Return the (x, y) coordinate for the center point of the cell that contains the specified text.  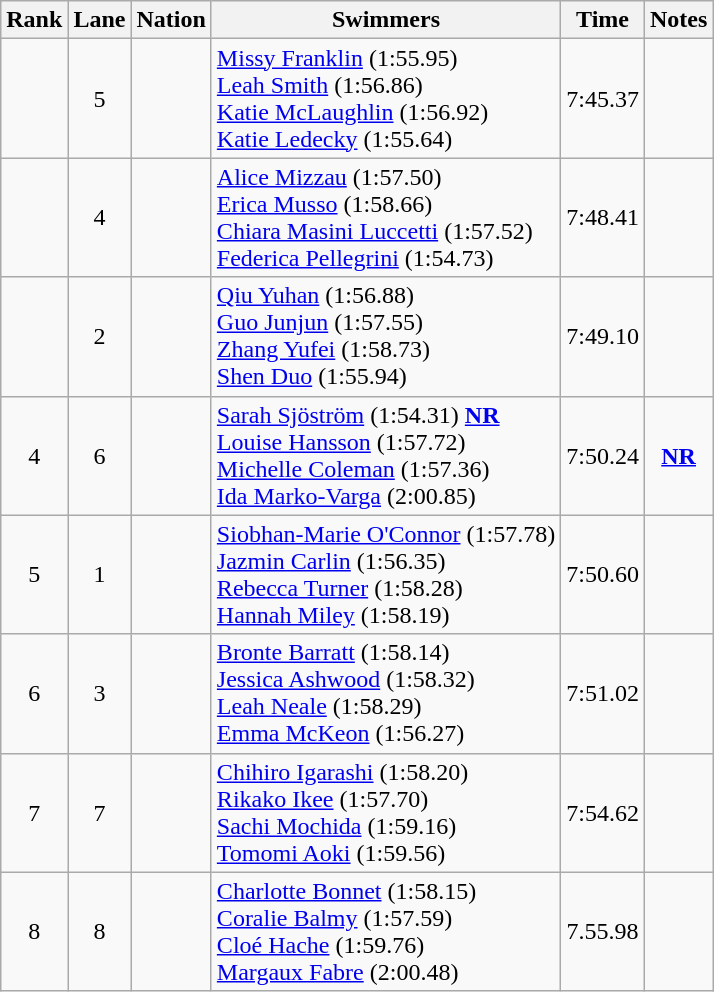
7:54.62 (603, 812)
3 (100, 694)
Notes (678, 20)
Bronte Barratt (1:58.14)Jessica Ashwood (1:58.32)Leah Neale (1:58.29)Emma McKeon (1:56.27) (386, 694)
1 (100, 574)
Lane (100, 20)
Nation (171, 20)
Charlotte Bonnet (1:58.15)Coralie Balmy (1:57.59)Cloé Hache (1:59.76)Margaux Fabre (2:00.48) (386, 932)
7:45.37 (603, 98)
Missy Franklin (1:55.95)Leah Smith (1:56.86)Katie McLaughlin (1:56.92)Katie Ledecky (1:55.64) (386, 98)
7:50.24 (603, 456)
Qiu Yuhan (1:56.88)Guo Junjun (1:57.55)Zhang Yufei (1:58.73)Shen Duo (1:55.94) (386, 336)
7.55.98 (603, 932)
Chihiro Igarashi (1:58.20)Rikako Ikee (1:57.70)Sachi Mochida (1:59.16)Tomomi Aoki (1:59.56) (386, 812)
Swimmers (386, 20)
7:50.60 (603, 574)
Time (603, 20)
7:48.41 (603, 218)
7:49.10 (603, 336)
7:51.02 (603, 694)
Siobhan-Marie O'Connor (1:57.78)Jazmin Carlin (1:56.35)Rebecca Turner (1:58.28)Hannah Miley (1:58.19) (386, 574)
NR (678, 456)
Sarah Sjöström (1:54.31) NRLouise Hansson (1:57.72)Michelle Coleman (1:57.36)Ida Marko-Varga (2:00.85) (386, 456)
Rank (34, 20)
Alice Mizzau (1:57.50)Erica Musso (1:58.66)Chiara Masini Luccetti (1:57.52)Federica Pellegrini (1:54.73) (386, 218)
2 (100, 336)
